Locate the cell with the specified text and output its [X, Y] center coordinate. 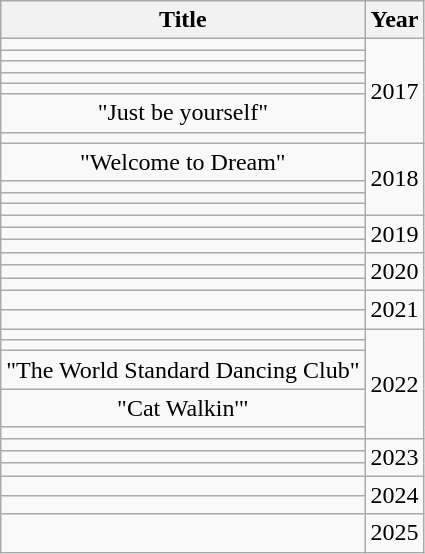
2023 [394, 457]
"Welcome to Dream" [183, 162]
Year [394, 20]
"Cat Walkin'" [183, 408]
"Just be yourself" [183, 113]
2024 [394, 495]
2019 [394, 233]
2021 [394, 310]
2018 [394, 178]
2022 [394, 384]
2017 [394, 91]
Title [183, 20]
"The World Standard Dancing Club" [183, 370]
2020 [394, 272]
2025 [394, 533]
